Provide the (X, Y) coordinate of the cell's center where the given text is located.  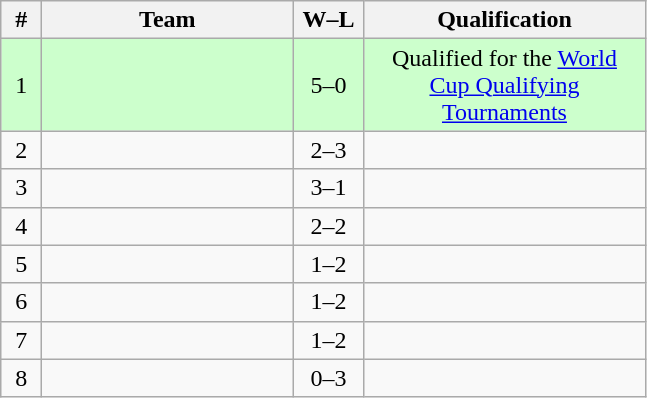
Qualification (504, 20)
5 (22, 264)
W–L (328, 20)
3–1 (328, 188)
2–2 (328, 226)
1 (22, 85)
Qualified for the World Cup Qualifying Tournaments (504, 85)
4 (22, 226)
5–0 (328, 85)
# (22, 20)
7 (22, 340)
8 (22, 378)
6 (22, 302)
2 (22, 150)
2–3 (328, 150)
Team (168, 20)
0–3 (328, 378)
3 (22, 188)
